Output the [X, Y] coordinate of the center of the cell containing the given text.  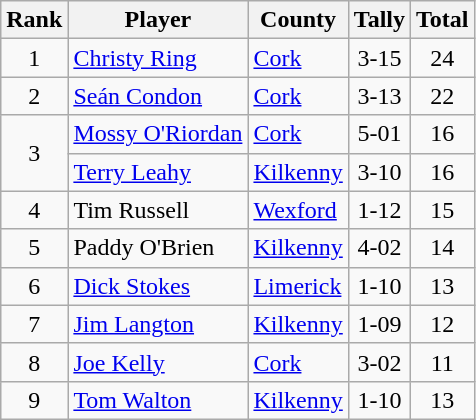
Jim Langton [158, 324]
Wexford [298, 210]
11 [443, 362]
5-01 [379, 134]
County [298, 20]
3-13 [379, 96]
15 [443, 210]
8 [34, 362]
3-15 [379, 58]
22 [443, 96]
Tim Russell [158, 210]
Rank [34, 20]
Paddy O'Brien [158, 248]
Terry Leahy [158, 172]
Player [158, 20]
2 [34, 96]
1-12 [379, 210]
Tom Walton [158, 400]
Dick Stokes [158, 286]
9 [34, 400]
1-09 [379, 324]
4 [34, 210]
24 [443, 58]
6 [34, 286]
3 [34, 153]
5 [34, 248]
1 [34, 58]
12 [443, 324]
Seán Condon [158, 96]
Christy Ring [158, 58]
Joe Kelly [158, 362]
Tally [379, 20]
4-02 [379, 248]
3-02 [379, 362]
Limerick [298, 286]
14 [443, 248]
7 [34, 324]
3-10 [379, 172]
Total [443, 20]
Mossy O'Riordan [158, 134]
